Output the (x, y) coordinate of the center of the cell containing the given text.  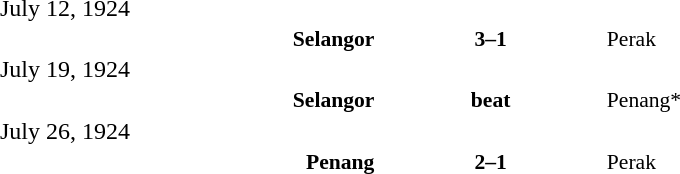
beat (490, 100)
3–1 (490, 38)
